Return (X, Y) of the center of cell containing provided text 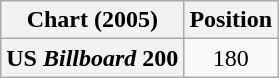
180 (231, 58)
Position (231, 20)
Chart (2005) (92, 20)
US Billboard 200 (92, 58)
